Detect which cell encompasses the target text, then output its [X, Y] center coordinate. 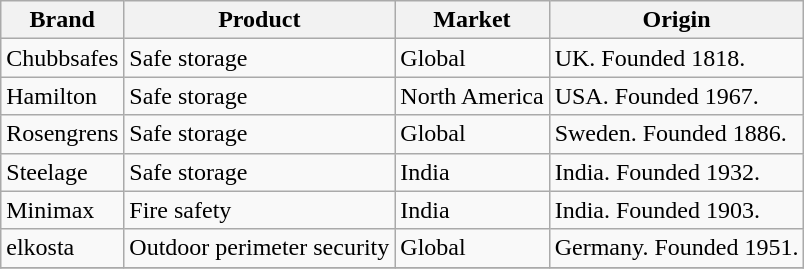
Origin [676, 20]
Fire safety [260, 210]
elkosta [62, 248]
India. Founded 1903. [676, 210]
UK. Founded 1818. [676, 58]
Outdoor perimeter security [260, 248]
Product [260, 20]
Steelage [62, 172]
India. Founded 1932. [676, 172]
North America [472, 96]
Hamilton [62, 96]
Chubbsafes [62, 58]
USA. Founded 1967. [676, 96]
Germany. Founded 1951. [676, 248]
Minimax [62, 210]
Sweden. Founded 1886. [676, 134]
Market [472, 20]
Rosengrens [62, 134]
Brand [62, 20]
